Capture the cell that displays the provided text and extract its [x, y] central coordinate. 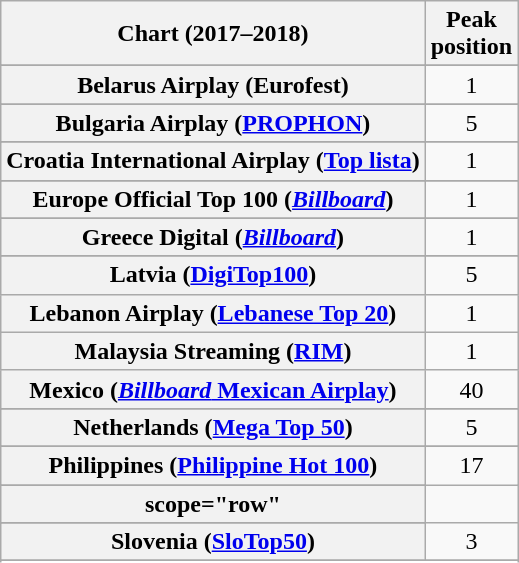
Malaysia Streaming (RIM) [213, 351]
Peakposition [471, 34]
Philippines (Philippine Hot 100) [213, 465]
Europe Official Top 100 (Billboard) [213, 199]
Croatia International Airplay (Top lista) [213, 161]
Lebanon Airplay (Lebanese Top 20) [213, 313]
40 [471, 389]
Bulgaria Airplay (PROPHON) [213, 123]
3 [471, 542]
Belarus Airplay (Eurofest) [213, 85]
17 [471, 465]
Greece Digital (Billboard) [213, 237]
Netherlands (Mega Top 50) [213, 427]
Chart (2017–2018) [213, 34]
Mexico (Billboard Mexican Airplay) [213, 389]
scope="row" [213, 503]
Slovenia (SloTop50) [213, 542]
Latvia (DigiTop100) [213, 275]
